Find where the given text appears and provide that cell's center as (X, Y) coordinate. 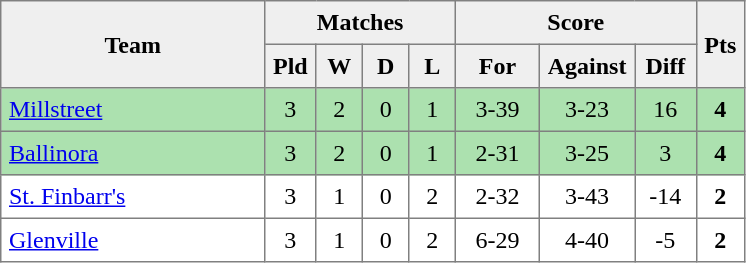
Glenville (133, 240)
Millstreet (133, 110)
Team (133, 44)
3-25 (586, 153)
4-40 (586, 240)
Score (576, 23)
3-43 (586, 197)
2-31 (497, 153)
Ballinora (133, 153)
W (339, 66)
3-39 (497, 110)
Pld (290, 66)
-5 (666, 240)
3-23 (586, 110)
Pts (720, 44)
L (432, 66)
Against (586, 66)
2-32 (497, 197)
St. Finbarr's (133, 197)
D (385, 66)
Matches (360, 23)
For (497, 66)
6-29 (497, 240)
Diff (666, 66)
16 (666, 110)
-14 (666, 197)
